Capture the cell that displays the provided text and extract its [x, y] central coordinate. 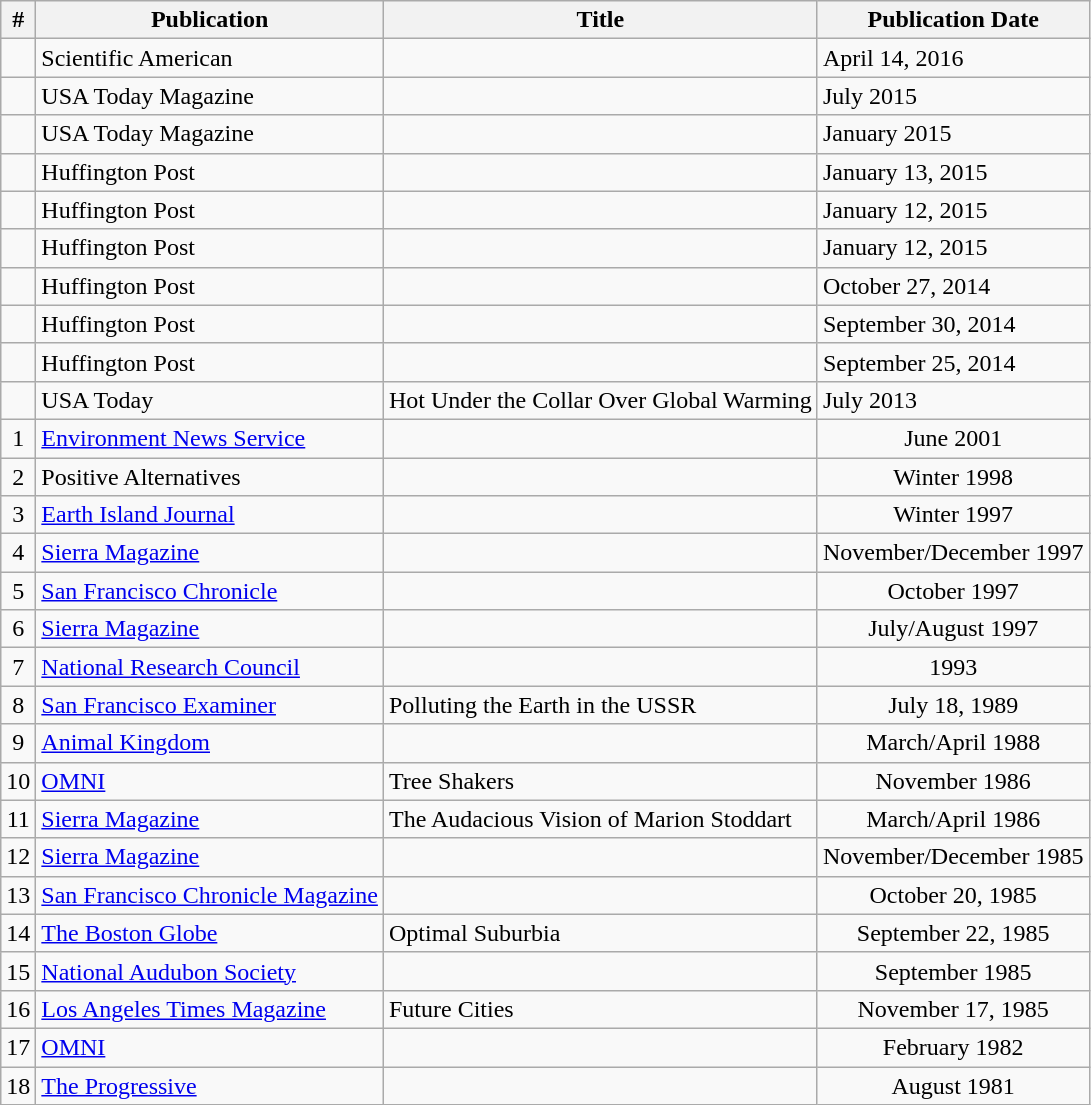
Winter 1997 [953, 515]
April 14, 2016 [953, 58]
Earth Island Journal [210, 515]
4 [18, 553]
August 1981 [953, 1085]
Polluting the Earth in the USSR [600, 705]
November/December 1997 [953, 553]
10 [18, 781]
October 1997 [953, 591]
November/December 1985 [953, 857]
7 [18, 667]
16 [18, 1009]
15 [18, 971]
March/April 1986 [953, 819]
September 1985 [953, 971]
National Audubon Society [210, 971]
Animal Kingdom [210, 743]
Scientific American [210, 58]
The Progressive [210, 1085]
November 17, 1985 [953, 1009]
July 2013 [953, 400]
September 30, 2014 [953, 324]
17 [18, 1047]
Tree Shakers [600, 781]
Positive Alternatives [210, 477]
July 2015 [953, 96]
July/August 1997 [953, 629]
5 [18, 591]
USA Today [210, 400]
2 [18, 477]
National Research Council [210, 667]
January 2015 [953, 134]
13 [18, 895]
Hot Under the Collar Over Global Warming [600, 400]
Title [600, 20]
October 20, 1985 [953, 895]
January 13, 2015 [953, 172]
3 [18, 515]
San Francisco Examiner [210, 705]
July 18, 1989 [953, 705]
San Francisco Chronicle Magazine [210, 895]
June 2001 [953, 438]
Los Angeles Times Magazine [210, 1009]
March/April 1988 [953, 743]
Optimal Suburbia [600, 933]
6 [18, 629]
18 [18, 1085]
Publication [210, 20]
Winter 1998 [953, 477]
November 1986 [953, 781]
1993 [953, 667]
September 22, 1985 [953, 933]
9 [18, 743]
1 [18, 438]
Publication Date [953, 20]
Environment News Service [210, 438]
12 [18, 857]
San Francisco Chronicle [210, 591]
8 [18, 705]
The Audacious Vision of Marion Stoddart [600, 819]
September 25, 2014 [953, 362]
Future Cities [600, 1009]
February 1982 [953, 1047]
14 [18, 933]
October 27, 2014 [953, 286]
The Boston Globe [210, 933]
# [18, 20]
11 [18, 819]
